From the cell containing the given text, extract its center point as [X, Y] coordinate. 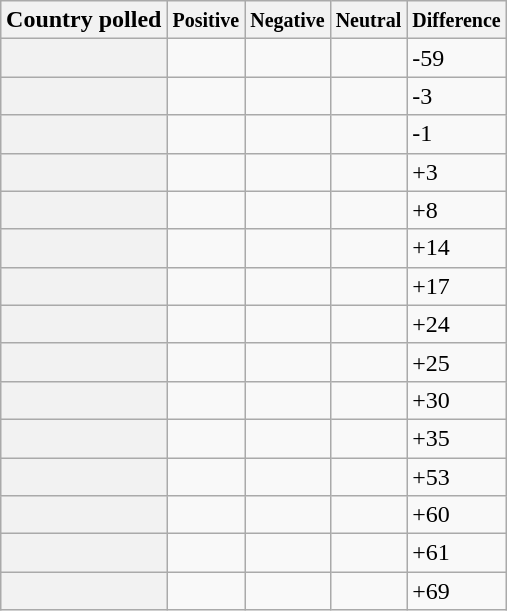
+69 [457, 591]
-59 [457, 58]
Negative [288, 20]
-3 [457, 96]
Positive [206, 20]
+25 [457, 362]
+53 [457, 477]
+61 [457, 553]
Country polled [84, 20]
Difference [457, 20]
+60 [457, 515]
+24 [457, 324]
Neutral [368, 20]
+35 [457, 438]
+17 [457, 286]
-1 [457, 134]
+8 [457, 210]
+14 [457, 248]
+3 [457, 172]
+30 [457, 400]
